Pinpoint the cell where the given text exists, returning its [x, y] midpoint coordinate. 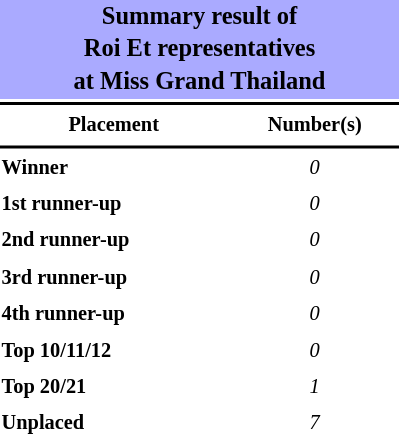
4th runner-up [114, 314]
Top 10/11/12 [114, 351]
1st runner-up [114, 204]
Number(s) [314, 125]
Summary result ofRoi Et representativesat Miss Grand Thailand [200, 50]
2nd runner-up [114, 241]
3rd runner-up [114, 278]
Winner [114, 168]
Placement [114, 125]
Top 20/21 [114, 387]
1 [314, 387]
